From the cell containing the given text, extract its center point as [X, Y] coordinate. 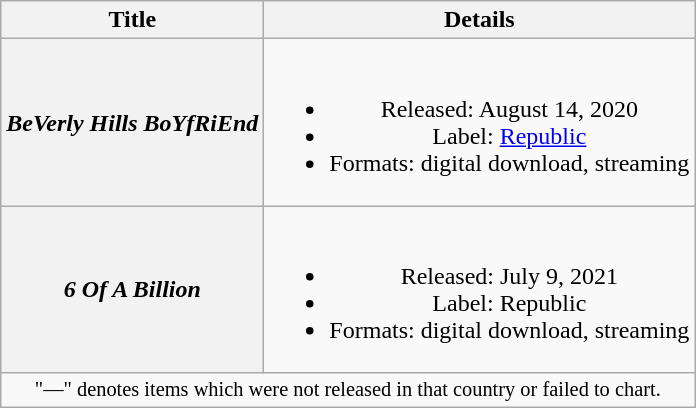
"—" denotes items which were not released in that country or failed to chart. [348, 390]
Details [480, 20]
Title [132, 20]
Released: July 9, 2021Label: RepublicFormats: digital download, streaming [480, 290]
BeVerly Hills BoYfRiEnd [132, 122]
6 Of A Billion [132, 290]
Released: August 14, 2020Label: RepublicFormats: digital download, streaming [480, 122]
